Return the (x, y) coordinate for the center point of the cell that contains the specified text.  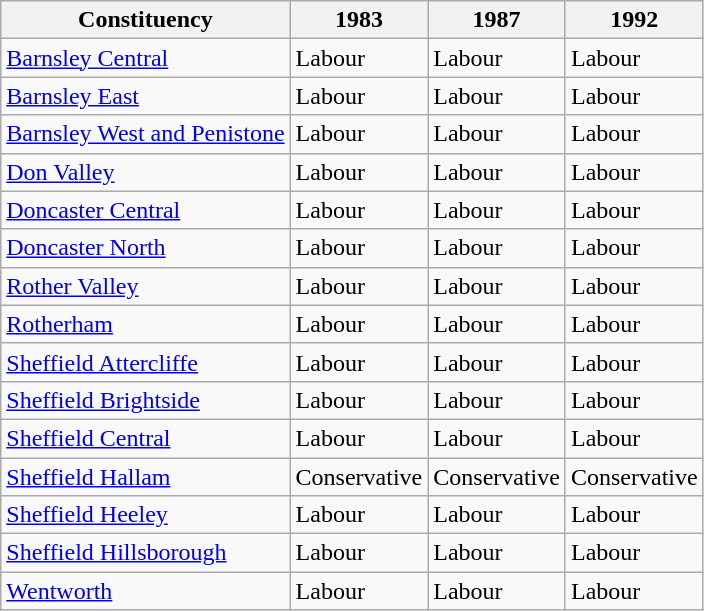
Sheffield Hillsborough (146, 553)
Barnsley East (146, 96)
Doncaster Central (146, 210)
Barnsley West and Penistone (146, 134)
Sheffield Heeley (146, 515)
Sheffield Hallam (146, 477)
1992 (634, 20)
Rotherham (146, 324)
Rother Valley (146, 286)
Wentworth (146, 591)
1987 (497, 20)
1983 (359, 20)
Sheffield Brightside (146, 400)
Barnsley Central (146, 58)
Constituency (146, 20)
Doncaster North (146, 248)
Sheffield Central (146, 438)
Sheffield Attercliffe (146, 362)
Don Valley (146, 172)
